Return (X, Y) of the center of cell containing provided text 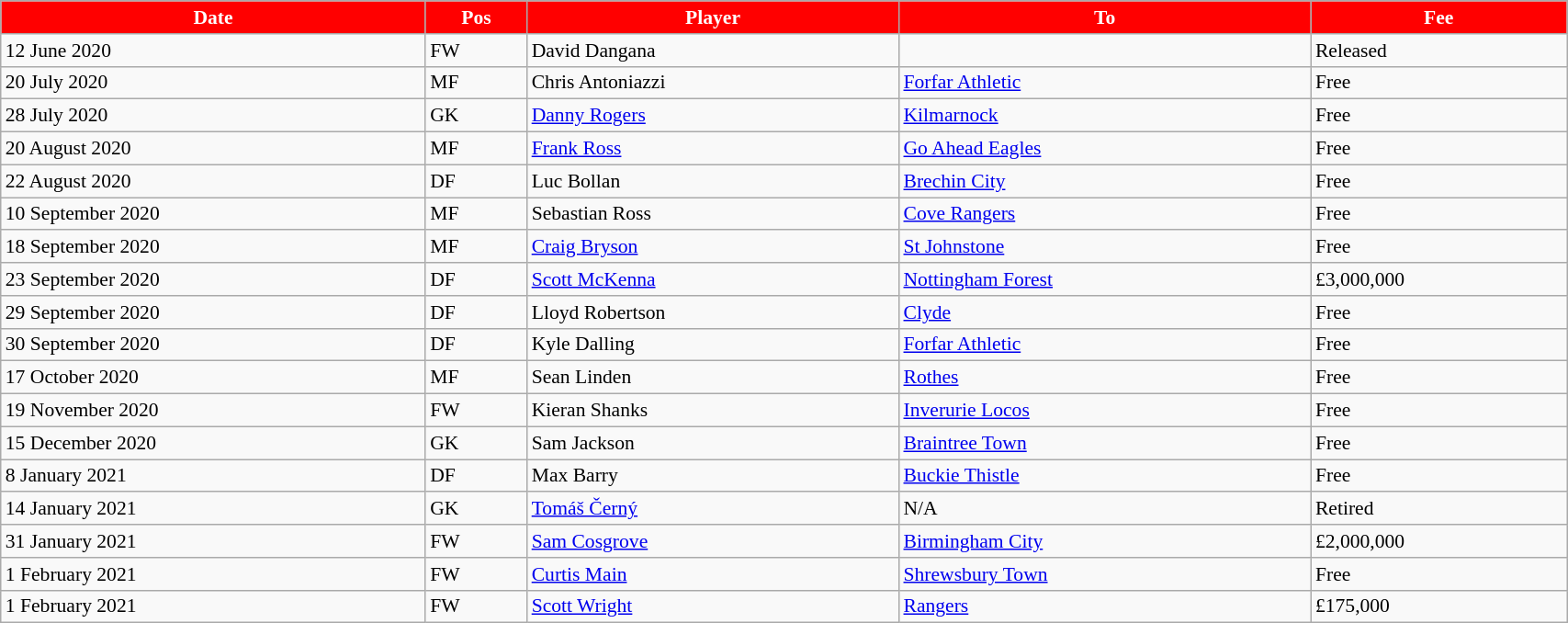
Rangers (1104, 606)
Lloyd Robertson (713, 312)
£175,000 (1438, 606)
28 July 2020 (213, 116)
17 October 2020 (213, 378)
£2,000,000 (1438, 541)
Brechin City (1104, 181)
Released (1438, 51)
Kyle Dalling (713, 345)
David Dangana (713, 51)
Inverurie Locos (1104, 411)
Player (713, 17)
10 September 2020 (213, 214)
29 September 2020 (213, 312)
Braintree Town (1104, 443)
18 September 2020 (213, 247)
Birmingham City (1104, 541)
20 August 2020 (213, 149)
Kilmarnock (1104, 116)
Cove Rangers (1104, 214)
Fee (1438, 17)
14 January 2021 (213, 509)
Scott Wright (713, 606)
20 July 2020 (213, 83)
Danny Rogers (713, 116)
12 June 2020 (213, 51)
8 January 2021 (213, 476)
Nottingham Forest (1104, 279)
Chris Antoniazzi (713, 83)
31 January 2021 (213, 541)
30 September 2020 (213, 345)
Luc Bollan (713, 181)
Frank Ross (713, 149)
St Johnstone (1104, 247)
N/A (1104, 509)
Clyde (1104, 312)
Craig Bryson (713, 247)
Max Barry (713, 476)
15 December 2020 (213, 443)
Tomáš Černý (713, 509)
Sam Cosgrove (713, 541)
Go Ahead Eagles (1104, 149)
19 November 2020 (213, 411)
Sam Jackson (713, 443)
Scott McKenna (713, 279)
Sean Linden (713, 378)
Sebastian Ross (713, 214)
Shrewsbury Town (1104, 574)
22 August 2020 (213, 181)
23 September 2020 (213, 279)
Pos (476, 17)
£3,000,000 (1438, 279)
Kieran Shanks (713, 411)
To (1104, 17)
Date (213, 17)
Retired (1438, 509)
Buckie Thistle (1104, 476)
Curtis Main (713, 574)
Rothes (1104, 378)
